Extract the (x, y) coordinate from the center of the cell holding the provided text.  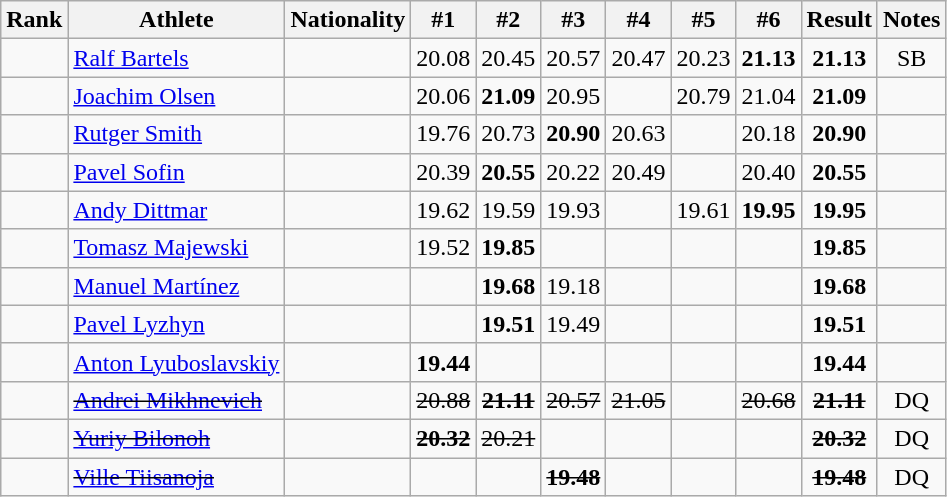
20.68 (768, 400)
Andy Dittmar (176, 210)
20.06 (444, 96)
20.22 (574, 172)
#3 (574, 20)
Joachim Olsen (176, 96)
19.76 (444, 134)
19.18 (574, 286)
#2 (508, 20)
Nationality (348, 20)
20.79 (704, 96)
Result (839, 20)
20.88 (444, 400)
21.04 (768, 96)
19.52 (444, 248)
SB (911, 58)
20.47 (638, 58)
Ralf Bartels (176, 58)
Manuel Martínez (176, 286)
19.93 (574, 210)
20.40 (768, 172)
#6 (768, 20)
Yuriy Bilonoh (176, 438)
20.23 (704, 58)
20.63 (638, 134)
#1 (444, 20)
Anton Lyuboslavskiy (176, 362)
20.73 (508, 134)
#5 (704, 20)
21.05 (638, 400)
Andrei Mikhnevich (176, 400)
20.95 (574, 96)
20.45 (508, 58)
19.49 (574, 324)
Pavel Lyzhyn (176, 324)
Tomasz Majewski (176, 248)
19.61 (704, 210)
20.49 (638, 172)
20.18 (768, 134)
#4 (638, 20)
19.59 (508, 210)
Rutger Smith (176, 134)
Rank (34, 20)
Notes (911, 20)
20.39 (444, 172)
20.21 (508, 438)
Pavel Sofin (176, 172)
19.62 (444, 210)
Ville Tiisanoja (176, 477)
Athlete (176, 20)
20.08 (444, 58)
